Provide the (X, Y) coordinate of the cell's center where the given text is located.  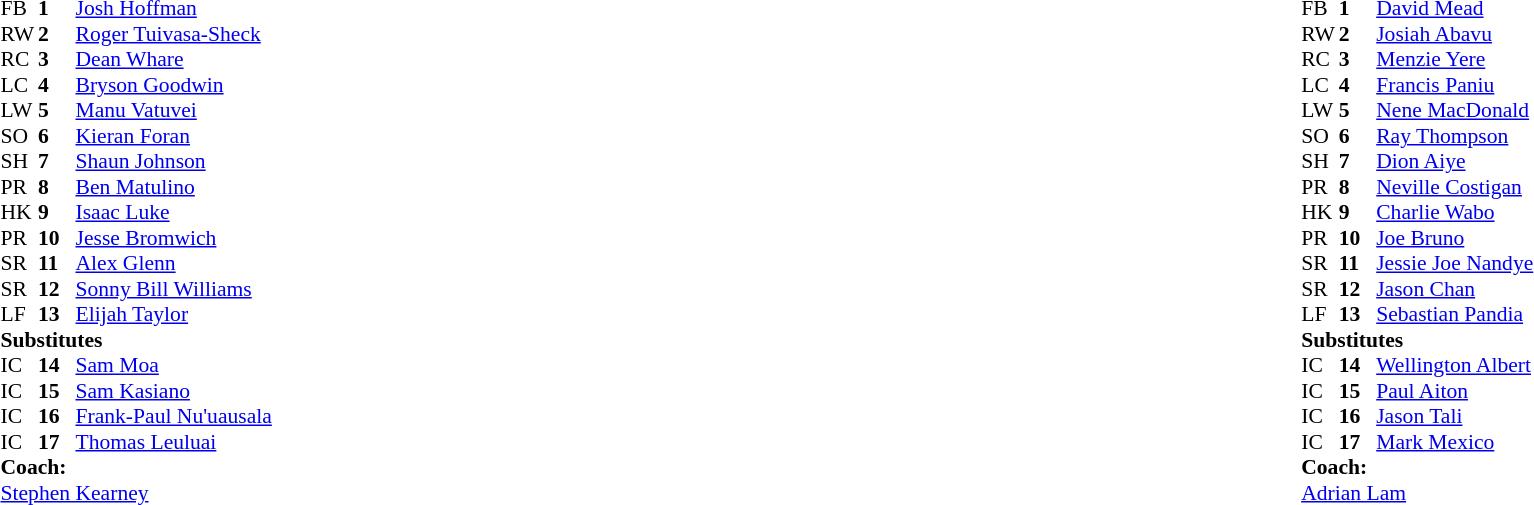
Sonny Bill Williams (174, 289)
Elijah Taylor (174, 315)
Thomas Leuluai (174, 442)
Sam Moa (174, 365)
Alex Glenn (174, 263)
Manu Vatuvei (174, 111)
Isaac Luke (174, 213)
Nene MacDonald (1454, 111)
Jason Chan (1454, 289)
Kieran Foran (174, 136)
Charlie Wabo (1454, 213)
Josiah Abavu (1454, 34)
Menzie Yere (1454, 59)
Francis Paniu (1454, 85)
Jesse Bromwich (174, 238)
Ben Matulino (174, 187)
Shaun Johnson (174, 161)
Wellington Albert (1454, 365)
Paul Aiton (1454, 391)
Dion Aiye (1454, 161)
Neville Costigan (1454, 187)
Roger Tuivasa-Sheck (174, 34)
Sam Kasiano (174, 391)
Ray Thompson (1454, 136)
Frank-Paul Nu'uausala (174, 417)
Jessie Joe Nandye (1454, 263)
Mark Mexico (1454, 442)
Bryson Goodwin (174, 85)
Joe Bruno (1454, 238)
Sebastian Pandia (1454, 315)
Jason Tali (1454, 417)
Dean Whare (174, 59)
